Identify which cell holds the provided text, then report its (X, Y) central coordinate. 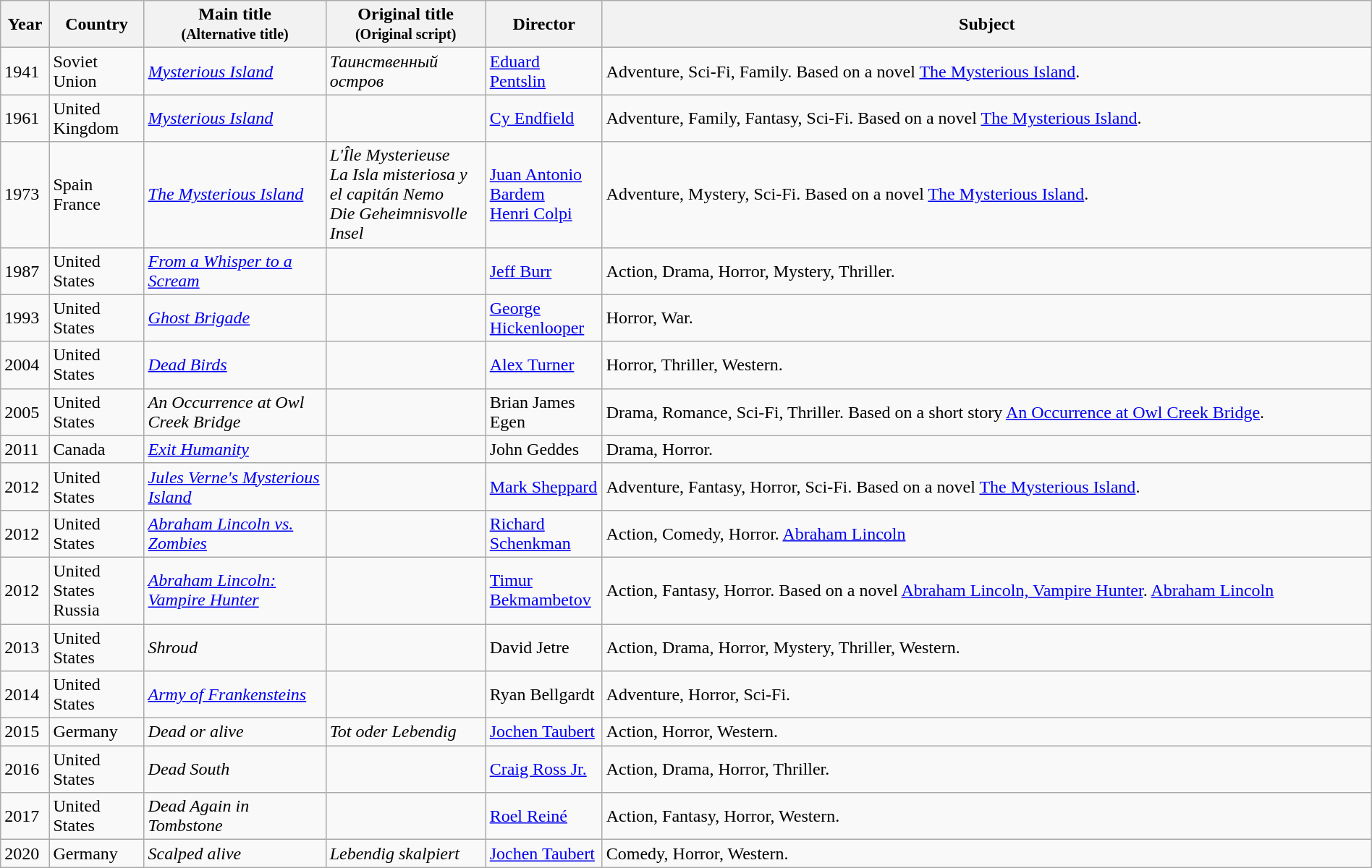
Tot oder Lebendig (405, 732)
Subject (987, 25)
2020 (25, 854)
Soviet Union (97, 71)
1941 (25, 71)
Adventure, Fantasy, Horror, Sci-Fi. Based on a novel The Mysterious Island. (987, 486)
Action, Drama, Horror, Mystery, Thriller. (987, 271)
Exit Humanity (234, 449)
Ryan Bellgardt (544, 694)
Drama, Romance, Sci-Fi, Thriller. Based on a short story An Occurrence at Owl Creek Bridge. (987, 412)
Mark Sheppard (544, 486)
SpainFrance (97, 195)
United StatesRussia (97, 590)
1993 (25, 318)
Action, Horror, Western. (987, 732)
Lebendig skalpiert (405, 854)
1987 (25, 271)
2005 (25, 412)
Action, Fantasy, Horror, Western. (987, 816)
Jeff Burr (544, 271)
Adventure, Horror, Sci-Fi. (987, 694)
Action, Drama, Horror, Mystery, Thriller, Western. (987, 647)
Country (97, 25)
Eduard Pentslin (544, 71)
Action, Comedy, Horror. Abraham Lincoln (987, 534)
2015 (25, 732)
2004 (25, 365)
Abraham Lincoln vs. Zombies (234, 534)
Timur Bekmambetov (544, 590)
Craig Ross Jr. (544, 770)
Adventure, Sci-Fi, Family. Based on a novel The Mysterious Island. (987, 71)
From a Whisper to a Scream (234, 271)
Original title(Original script) (405, 25)
The Mysterious Island (234, 195)
Horror, War. (987, 318)
Dead Again in Tombstone (234, 816)
1973 (25, 195)
Dead or alive (234, 732)
Dead Birds (234, 365)
Comedy, Horror, Western. (987, 854)
Horror, Thriller, Western. (987, 365)
Roel Reiné (544, 816)
Shroud (234, 647)
United Kingdom (97, 119)
Juan Antonio BardemHenri Colpi (544, 195)
Adventure, Family, Fantasy, Sci-Fi. Based on a novel The Mysterious Island. (987, 119)
2016 (25, 770)
Army of Frankensteins (234, 694)
Adventure, Mystery, Sci-Fi. Based on a novel The Mysterious Island. (987, 195)
Scalped alive (234, 854)
Cy Endfield (544, 119)
1961 (25, 119)
George Hickenlooper (544, 318)
Abraham Lincoln: Vampire Hunter (234, 590)
L'Île MysterieuseLa Isla misteriosa y el capitán NemoDie Geheimnisvolle Insel (405, 195)
Action, Drama, Horror, Thriller. (987, 770)
Alex Turner (544, 365)
Jules Verne's Mysterious Island (234, 486)
2011 (25, 449)
2014 (25, 694)
Richard Schenkman (544, 534)
John Geddes (544, 449)
Ghost Brigade (234, 318)
Brian James Egen (544, 412)
David Jetre (544, 647)
Таинственный остров (405, 71)
Dead South (234, 770)
Drama, Horror. (987, 449)
Canada (97, 449)
Year (25, 25)
Action, Fantasy, Horror. Based on a novel Abraham Lincoln, Vampire Hunter. Abraham Lincoln (987, 590)
2013 (25, 647)
Main title(Alternative title) (234, 25)
2017 (25, 816)
Director (544, 25)
An Occurrence at Owl Creek Bridge (234, 412)
